From the cell containing the given text, extract its center point as [x, y] coordinate. 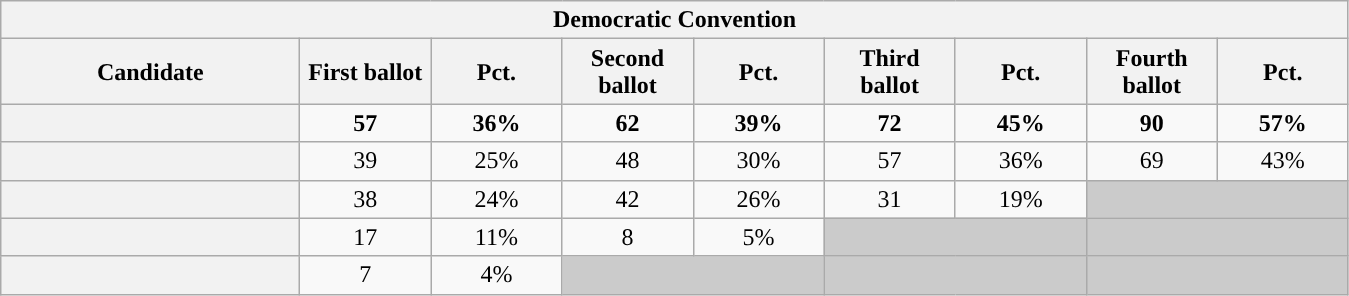
Fourth ballot [1152, 72]
First ballot [366, 72]
39 [366, 161]
Democratic Convention [675, 20]
Second ballot [628, 72]
39% [758, 123]
42 [628, 199]
62 [628, 123]
8 [628, 237]
7 [366, 275]
43% [1282, 161]
30% [758, 161]
57% [1282, 123]
31 [890, 199]
19% [1020, 199]
90 [1152, 123]
24% [496, 199]
45% [1020, 123]
Candidate [150, 72]
4% [496, 275]
48 [628, 161]
17 [366, 237]
11% [496, 237]
5% [758, 237]
25% [496, 161]
69 [1152, 161]
26% [758, 199]
Third ballot [890, 72]
72 [890, 123]
38 [366, 199]
